For the text-containing cell, return its midpoint in [X, Y] coordinate format. 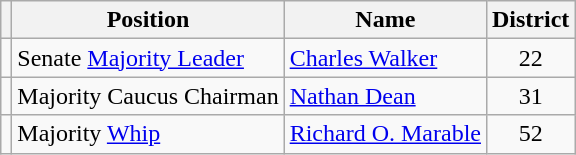
Richard O. Marable [385, 134]
Position [148, 20]
Charles Walker [385, 58]
Majority Whip [148, 134]
Senate Majority Leader [148, 58]
District [530, 20]
22 [530, 58]
Majority Caucus Chairman [148, 96]
Name [385, 20]
31 [530, 96]
52 [530, 134]
Nathan Dean [385, 96]
